Capture the cell that displays the provided text and extract its (X, Y) central coordinate. 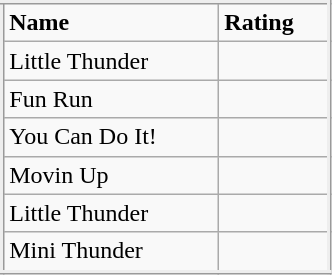
Mini Thunder (110, 252)
Movin Up (110, 175)
Rating (274, 22)
You Can Do It! (110, 137)
Name (110, 22)
Fun Run (110, 99)
